Return the [x, y] coordinate for the center point of the cell that contains the specified text.  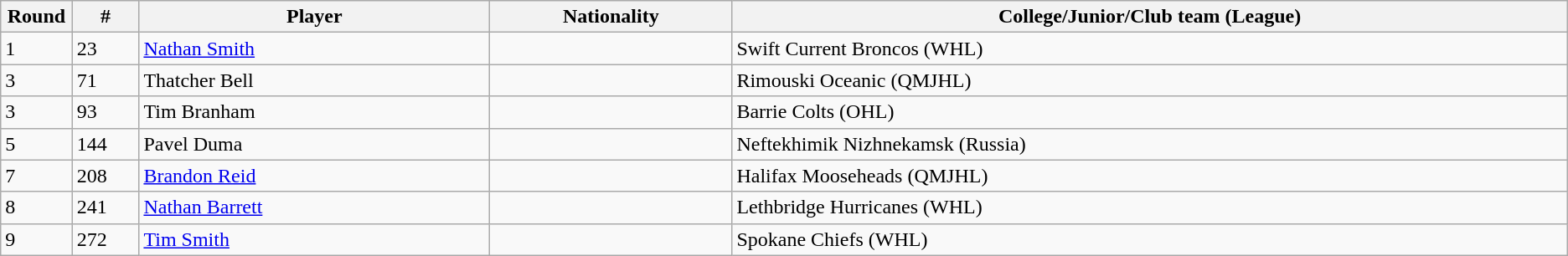
Nationality [611, 17]
1 [37, 49]
# [106, 17]
Nathan Smith [315, 49]
Thatcher Bell [315, 80]
8 [37, 207]
272 [106, 239]
Spokane Chiefs (WHL) [1149, 239]
Swift Current Broncos (WHL) [1149, 49]
144 [106, 144]
Barrie Colts (OHL) [1149, 112]
Rimouski Oceanic (QMJHL) [1149, 80]
241 [106, 207]
Pavel Duma [315, 144]
71 [106, 80]
7 [37, 176]
Lethbridge Hurricanes (WHL) [1149, 207]
Tim Branham [315, 112]
208 [106, 176]
23 [106, 49]
Player [315, 17]
93 [106, 112]
Brandon Reid [315, 176]
9 [37, 239]
5 [37, 144]
Round [37, 17]
Neftekhimik Nizhnekamsk (Russia) [1149, 144]
Nathan Barrett [315, 207]
Tim Smith [315, 239]
Halifax Mooseheads (QMJHL) [1149, 176]
College/Junior/Club team (League) [1149, 17]
